Find where the given text appears and provide that cell's center as (X, Y) coordinate. 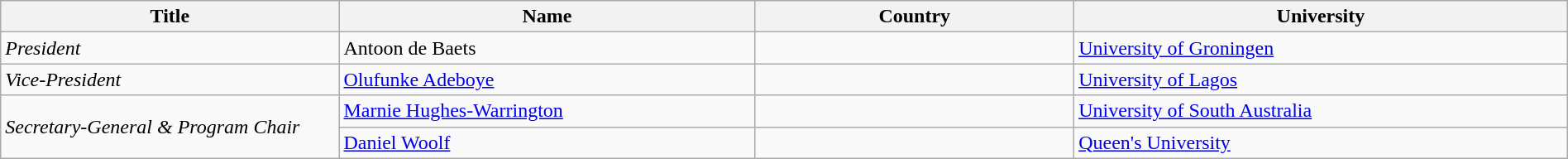
University of Lagos (1322, 79)
Marnie Hughes-Warrington (547, 111)
Antoon de Baets (547, 48)
University of South Australia (1322, 111)
Secretary-General & Program Chair (170, 127)
Vice-President (170, 79)
Country (915, 17)
Daniel Woolf (547, 142)
Title (170, 17)
President (170, 48)
University of Groningen (1322, 48)
Queen's University (1322, 142)
Olufunke Adeboye (547, 79)
Name (547, 17)
University (1322, 17)
